Detect which cell encompasses the target text, then output its [X, Y] center coordinate. 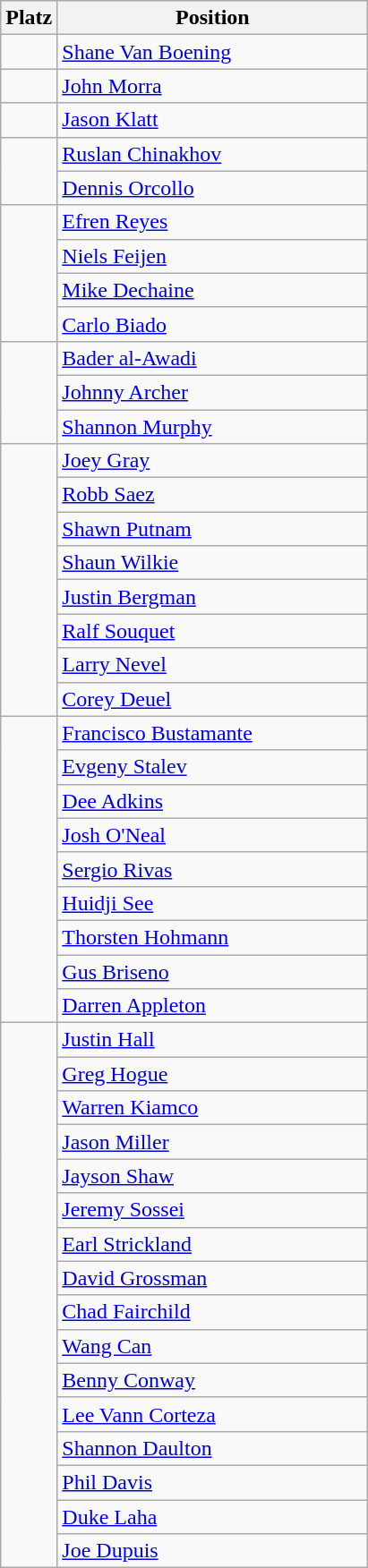
Shawn Putnam [213, 529]
Justin Bergman [213, 597]
Ralf Souquet [213, 631]
Duke Laha [213, 1517]
Joey Gray [213, 461]
Shannon Murphy [213, 427]
Josh O'Neal [213, 835]
Warren Kiamco [213, 1108]
Wang Can [213, 1346]
Thorsten Hohmann [213, 937]
Gus Briseno [213, 971]
Shannon Daulton [213, 1448]
Evgeny Stalev [213, 767]
Dennis Orcollo [213, 188]
Mike Dechaine [213, 290]
Position [213, 18]
Platz [29, 18]
Sergio Rivas [213, 869]
Huidji See [213, 903]
Ruslan Chinakhov [213, 154]
Robb Saez [213, 495]
David Grossman [213, 1278]
Niels Feijen [213, 256]
Shaun Wilkie [213, 563]
Chad Fairchild [213, 1312]
Johnny Archer [213, 392]
John Morra [213, 86]
Joe Dupuis [213, 1551]
Jason Miller [213, 1142]
Jayson Shaw [213, 1176]
Jeremy Sossei [213, 1210]
Efren Reyes [213, 222]
Phil Davis [213, 1482]
Lee Vann Corteza [213, 1414]
Corey Deuel [213, 699]
Francisco Bustamante [213, 733]
Dee Adkins [213, 801]
Jason Klatt [213, 120]
Shane Van Boening [213, 52]
Benny Conway [213, 1380]
Justin Hall [213, 1040]
Larry Nevel [213, 665]
Earl Strickland [213, 1244]
Carlo Biado [213, 324]
Darren Appleton [213, 1006]
Greg Hogue [213, 1074]
Bader al-Awadi [213, 358]
